From the cell containing the given text, extract its center point as [x, y] coordinate. 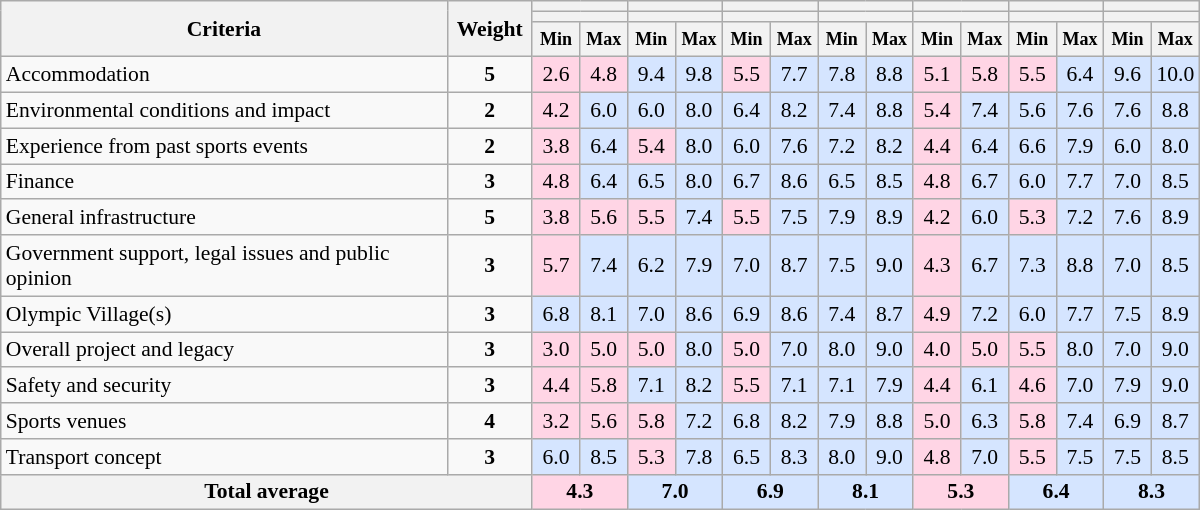
Safety and security [224, 386]
5.1 [937, 75]
7.3 [1032, 266]
Total average [266, 492]
Olympic Village(s) [224, 314]
Experience from past sports events [224, 146]
6.6 [1032, 146]
6.1 [985, 386]
Weight [490, 29]
4.9 [937, 314]
5.7 [556, 266]
Criteria [224, 29]
9.8 [699, 75]
4 [490, 421]
10.0 [1175, 75]
4.6 [1032, 386]
3.2 [556, 421]
Finance [224, 182]
Accommodation [224, 75]
4.0 [937, 350]
6.3 [985, 421]
Transport concept [224, 457]
Overall project and legacy [224, 350]
2.6 [556, 75]
3.0 [556, 350]
9.4 [651, 75]
Sports venues [224, 421]
General infrastructure [224, 218]
Environmental conditions and impact [224, 111]
Government support, legal issues and public opinion [224, 266]
9.6 [1128, 75]
6.2 [651, 266]
